Search for the cell housing the specified text and yield its (x, y) center coordinate. 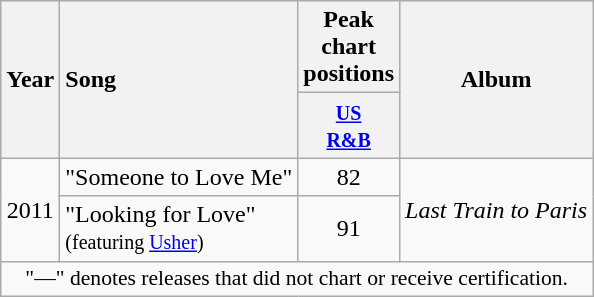
USR&B (349, 126)
"Looking for Love"(featuring Usher) (179, 228)
91 (349, 228)
Album (496, 80)
Year (30, 80)
"—" denotes releases that did not chart or receive certification. (297, 279)
2011 (30, 210)
82 (349, 177)
Song (179, 80)
Peak chart positions (349, 47)
"Someone to Love Me" (179, 177)
Last Train to Paris (496, 210)
